For the text-containing cell, return its midpoint in [x, y] coordinate format. 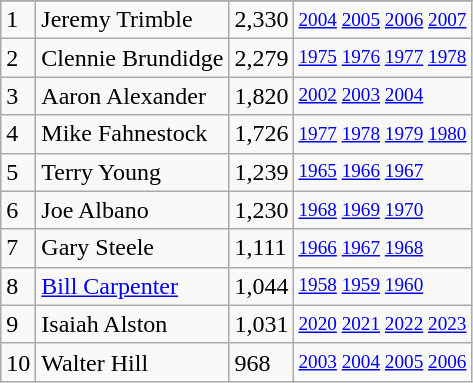
1,230 [262, 210]
Walter Hill [132, 362]
1 [18, 20]
1,111 [262, 248]
10 [18, 362]
968 [262, 362]
Mike Fahnestock [132, 134]
2002 2003 2004 [382, 96]
1,044 [262, 286]
Clennie Brundidge [132, 58]
1,726 [262, 134]
Terry Young [132, 172]
8 [18, 286]
1,239 [262, 172]
1975 1976 1977 1978 [382, 58]
1965 1966 1967 [382, 172]
Joe Albano [132, 210]
1968 1969 1970 [382, 210]
7 [18, 248]
2 [18, 58]
1977 1978 1979 1980 [382, 134]
Gary Steele [132, 248]
Aaron Alexander [132, 96]
1966 1967 1968 [382, 248]
5 [18, 172]
2004 2005 2006 2007 [382, 20]
Jeremy Trimble [132, 20]
Isaiah Alston [132, 324]
2,330 [262, 20]
1,031 [262, 324]
1,820 [262, 96]
9 [18, 324]
1958 1959 1960 [382, 286]
2020 2021 2022 2023 [382, 324]
2,279 [262, 58]
4 [18, 134]
2003 2004 2005 2006 [382, 362]
6 [18, 210]
3 [18, 96]
Bill Carpenter [132, 286]
